Extract the (x, y) coordinate from the center of the cell holding the provided text.  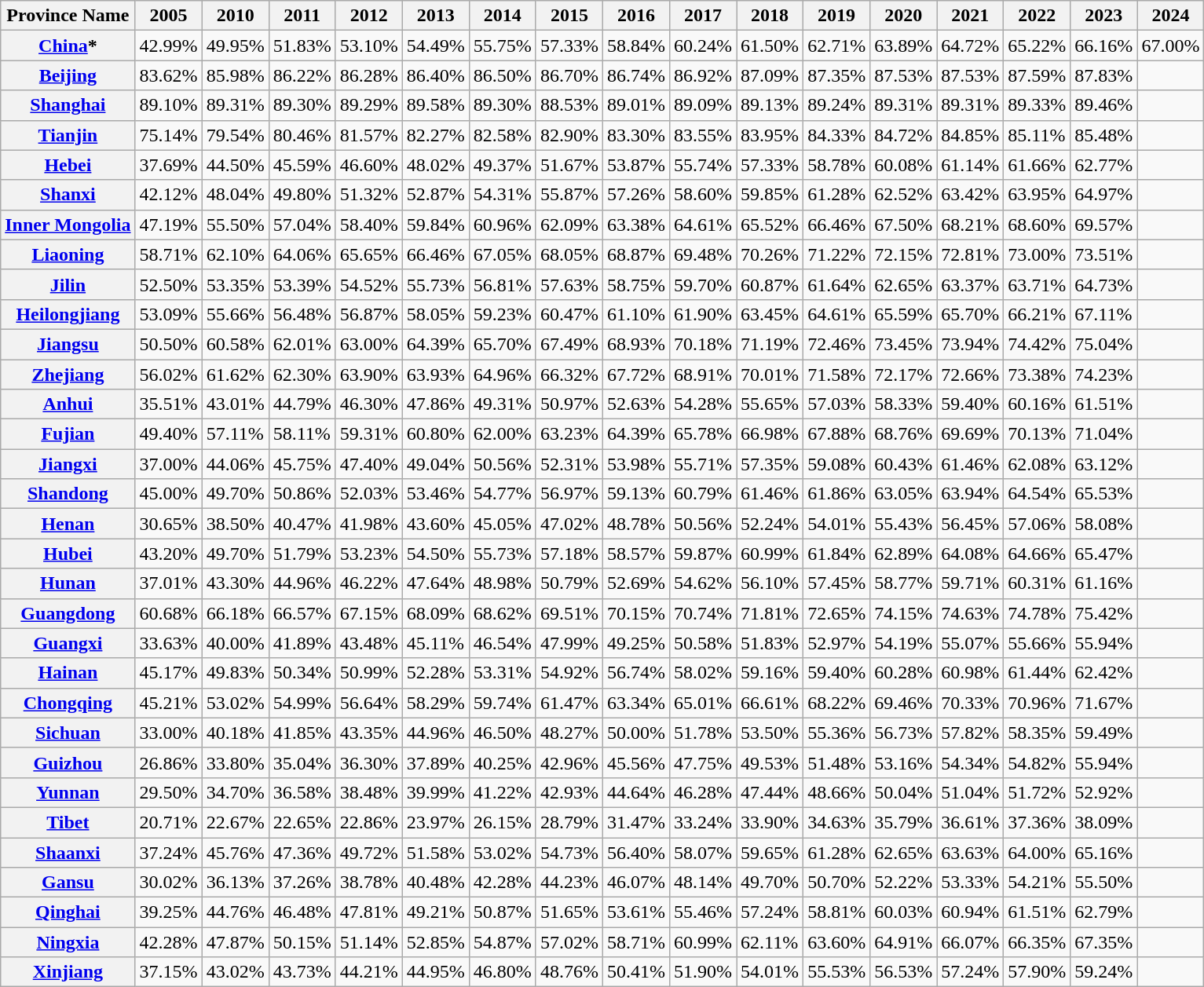
55.74% (702, 165)
46.22% (369, 583)
72.46% (837, 344)
46.80% (503, 972)
45.56% (636, 762)
67.00% (1170, 46)
61.10% (636, 314)
Hunan (68, 583)
57.35% (770, 464)
53.87% (636, 165)
66.21% (1037, 314)
Jiangxi (68, 464)
68.09% (435, 613)
67.11% (1104, 314)
44.50% (236, 165)
43.02% (236, 972)
50.58% (702, 643)
44.95% (435, 972)
Zhejiang (68, 375)
33.80% (236, 762)
45.17% (168, 673)
35.79% (903, 822)
47.40% (369, 464)
89.33% (1037, 105)
Shandong (68, 494)
82.58% (503, 135)
56.10% (770, 583)
Jilin (68, 284)
53.16% (903, 762)
83.30% (636, 135)
57.02% (569, 942)
53.98% (636, 464)
54.52% (369, 284)
89.58% (435, 105)
86.40% (435, 75)
82.27% (435, 135)
37.36% (1037, 822)
52.24% (770, 524)
Guizhou (68, 762)
47.86% (435, 404)
65.47% (1104, 554)
40.47% (302, 524)
47.87% (236, 942)
89.01% (636, 105)
64.66% (1037, 554)
63.63% (971, 852)
49.80% (302, 195)
Xinjiang (68, 972)
59.08% (837, 464)
53.61% (636, 912)
55.46% (702, 912)
2018 (770, 16)
38.78% (369, 883)
68.76% (903, 434)
46.60% (369, 165)
Sichuan (68, 733)
46.50% (503, 733)
62.77% (1104, 165)
58.77% (903, 583)
52.28% (435, 673)
59.31% (369, 434)
64.91% (903, 942)
54.87% (503, 942)
60.80% (435, 434)
53.39% (302, 284)
Hainan (68, 673)
86.50% (503, 75)
88.53% (569, 105)
65.78% (702, 434)
47.19% (168, 225)
64.96% (503, 375)
58.57% (636, 554)
58.84% (636, 46)
33.24% (702, 822)
60.43% (903, 464)
48.76% (569, 972)
52.92% (1104, 792)
38.09% (1104, 822)
37.24% (168, 852)
58.07% (702, 852)
64.08% (971, 554)
52.31% (569, 464)
63.95% (1037, 195)
55.53% (837, 972)
34.70% (236, 792)
61.86% (837, 494)
47.36% (302, 852)
52.50% (168, 284)
66.98% (770, 434)
30.02% (168, 883)
46.07% (636, 883)
63.94% (971, 494)
60.24% (702, 46)
73.94% (971, 344)
47.44% (770, 792)
36.13% (236, 883)
58.75% (636, 284)
71.19% (770, 344)
75.14% (168, 135)
68.93% (636, 344)
63.23% (569, 434)
50.50% (168, 344)
49.31% (503, 404)
Shanghai (68, 105)
Jiangsu (68, 344)
47.64% (435, 583)
63.90% (369, 375)
71.22% (837, 254)
87.35% (837, 75)
37.89% (435, 762)
73.38% (1037, 375)
39.99% (435, 792)
59.87% (702, 554)
87.59% (1037, 75)
54.28% (702, 404)
61.84% (837, 554)
68.60% (1037, 225)
2020 (903, 16)
53.50% (770, 733)
45.21% (168, 703)
51.65% (569, 912)
Ningxia (68, 942)
61.16% (1104, 583)
Tibet (68, 822)
57.18% (569, 554)
67.49% (569, 344)
64.54% (1037, 494)
43.48% (369, 643)
67.88% (837, 434)
61.14% (971, 165)
86.92% (702, 75)
87.09% (770, 75)
79.54% (236, 135)
Shanxi (68, 195)
70.33% (971, 703)
66.61% (770, 703)
86.74% (636, 75)
43.01% (236, 404)
60.08% (903, 165)
59.65% (770, 852)
62.30% (302, 375)
60.58% (236, 344)
50.34% (302, 673)
53.35% (236, 284)
60.96% (503, 225)
54.34% (971, 762)
59.13% (636, 494)
51.72% (1037, 792)
49.04% (435, 464)
74.42% (1037, 344)
60.79% (702, 494)
49.72% (369, 852)
60.94% (971, 912)
Qinghai (68, 912)
56.81% (503, 284)
38.48% (369, 792)
59.23% (503, 314)
69.46% (903, 703)
84.72% (903, 135)
61.47% (569, 703)
48.98% (503, 583)
66.07% (971, 942)
68.87% (636, 254)
51.04% (971, 792)
45.75% (302, 464)
64.73% (1104, 284)
2005 (168, 16)
68.05% (569, 254)
37.01% (168, 583)
61.50% (770, 46)
48.02% (435, 165)
35.04% (302, 762)
68.91% (702, 375)
59.24% (1104, 972)
40.00% (236, 643)
85.11% (1037, 135)
Guangdong (68, 613)
45.76% (236, 852)
54.82% (1037, 762)
64.06% (302, 254)
22.65% (302, 822)
63.00% (369, 344)
53.33% (971, 883)
58.81% (837, 912)
49.95% (236, 46)
55.75% (503, 46)
59.85% (770, 195)
58.08% (1104, 524)
53.31% (503, 673)
70.13% (1037, 434)
73.45% (903, 344)
65.59% (903, 314)
38.50% (236, 524)
53.23% (369, 554)
86.70% (569, 75)
72.81% (971, 254)
70.26% (770, 254)
Tianjin (68, 135)
43.20% (168, 554)
70.01% (770, 375)
26.86% (168, 762)
54.21% (1037, 883)
Fujian (68, 434)
56.45% (971, 524)
55.43% (903, 524)
22.86% (369, 822)
50.99% (369, 673)
62.71% (837, 46)
40.18% (236, 733)
33.00% (168, 733)
59.49% (1104, 733)
54.31% (503, 195)
61.62% (236, 375)
Heilongjiang (68, 314)
65.16% (1104, 852)
33.90% (770, 822)
65.65% (369, 254)
66.57% (302, 613)
70.15% (636, 613)
58.02% (702, 673)
62.42% (1104, 673)
67.35% (1104, 942)
55.87% (569, 195)
52.03% (369, 494)
2015 (569, 16)
54.62% (702, 583)
58.11% (302, 434)
45.05% (503, 524)
40.48% (435, 883)
65.01% (702, 703)
55.07% (971, 643)
62.09% (569, 225)
59.70% (702, 284)
55.65% (770, 404)
62.10% (236, 254)
29.50% (168, 792)
67.72% (636, 375)
50.87% (503, 912)
84.85% (971, 135)
51.48% (837, 762)
49.40% (168, 434)
59.16% (770, 673)
30.65% (168, 524)
53.10% (369, 46)
50.41% (636, 972)
2017 (702, 16)
Chongqing (68, 703)
46.54% (503, 643)
72.66% (971, 375)
43.73% (302, 972)
2011 (302, 16)
70.74% (702, 613)
48.14% (702, 883)
73.00% (1037, 254)
75.04% (1104, 344)
66.18% (236, 613)
48.66% (837, 792)
57.03% (837, 404)
37.15% (168, 972)
33.63% (168, 643)
66.35% (1037, 942)
48.78% (636, 524)
61.90% (702, 314)
63.38% (636, 225)
45.59% (302, 165)
84.33% (837, 135)
81.57% (369, 135)
63.37% (971, 284)
64.97% (1104, 195)
54.77% (503, 494)
44.21% (369, 972)
62.79% (1104, 912)
51.14% (369, 942)
89.46% (1104, 105)
70.96% (1037, 703)
57.26% (636, 195)
2019 (837, 16)
23.97% (435, 822)
41.89% (302, 643)
57.82% (971, 733)
47.99% (569, 643)
59.74% (503, 703)
64.72% (971, 46)
58.60% (702, 195)
64.00% (1037, 852)
74.15% (903, 613)
56.02% (168, 375)
Anhui (68, 404)
89.29% (369, 105)
Guangxi (68, 643)
62.89% (903, 554)
46.30% (369, 404)
57.90% (1037, 972)
74.78% (1037, 613)
2023 (1104, 16)
57.45% (837, 583)
50.00% (636, 733)
45.11% (435, 643)
63.12% (1104, 464)
72.65% (837, 613)
56.48% (302, 314)
69.69% (971, 434)
43.60% (435, 524)
41.98% (369, 524)
20.71% (168, 822)
2012 (369, 16)
63.71% (1037, 284)
71.81% (770, 613)
Shaanxi (68, 852)
68.21% (971, 225)
2022 (1037, 16)
75.42% (1104, 613)
89.09% (702, 105)
48.27% (569, 733)
43.30% (236, 583)
58.33% (903, 404)
China* (68, 46)
74.23% (1104, 375)
50.86% (302, 494)
Province Name (68, 16)
2013 (435, 16)
66.16% (1104, 46)
63.42% (971, 195)
58.05% (435, 314)
43.35% (369, 733)
50.15% (302, 942)
51.58% (435, 852)
61.66% (1037, 165)
Gansu (68, 883)
54.49% (435, 46)
44.64% (636, 792)
28.79% (569, 822)
2010 (236, 16)
42.93% (569, 792)
58.35% (1037, 733)
52.22% (903, 883)
67.15% (369, 613)
59.71% (971, 583)
57.11% (236, 434)
86.28% (369, 75)
58.78% (837, 165)
63.93% (435, 375)
51.79% (302, 554)
2014 (503, 16)
52.63% (636, 404)
39.25% (168, 912)
62.00% (503, 434)
53.09% (168, 314)
61.64% (837, 284)
49.53% (770, 762)
63.34% (636, 703)
82.90% (569, 135)
57.06% (1037, 524)
71.04% (1104, 434)
71.67% (1104, 703)
56.73% (903, 733)
54.99% (302, 703)
22.67% (236, 822)
52.69% (636, 583)
83.55% (702, 135)
55.36% (837, 733)
69.57% (1104, 225)
47.75% (702, 762)
37.69% (168, 165)
73.51% (1104, 254)
50.04% (903, 792)
68.62% (503, 613)
72.17% (903, 375)
61.44% (1037, 673)
80.46% (302, 135)
46.48% (302, 912)
54.73% (569, 852)
47.81% (369, 912)
62.01% (302, 344)
54.50% (435, 554)
62.08% (1037, 464)
55.71% (702, 464)
49.25% (636, 643)
31.47% (636, 822)
56.53% (903, 972)
41.22% (503, 792)
83.62% (168, 75)
65.53% (1104, 494)
89.24% (837, 105)
42.12% (168, 195)
42.99% (168, 46)
Henan (68, 524)
44.06% (236, 464)
63.60% (837, 942)
69.48% (702, 254)
85.98% (236, 75)
67.05% (503, 254)
51.90% (702, 972)
60.28% (903, 673)
41.85% (302, 733)
63.89% (903, 46)
60.16% (1037, 404)
56.64% (369, 703)
68.22% (837, 703)
51.67% (569, 165)
52.87% (435, 195)
Yunnan (68, 792)
60.31% (1037, 583)
74.63% (971, 613)
36.30% (369, 762)
83.95% (770, 135)
60.47% (569, 314)
54.92% (569, 673)
62.52% (903, 195)
58.40% (369, 225)
67.50% (903, 225)
71.58% (837, 375)
2021 (971, 16)
Liaoning (68, 254)
42.96% (569, 762)
69.51% (569, 613)
85.48% (1104, 135)
60.68% (168, 613)
34.63% (837, 822)
48.04% (236, 195)
60.98% (971, 673)
37.26% (302, 883)
56.97% (569, 494)
44.79% (302, 404)
89.13% (770, 105)
36.58% (302, 792)
49.21% (435, 912)
50.70% (837, 883)
44.23% (569, 883)
40.25% (503, 762)
Inner Mongolia (68, 225)
56.87% (369, 314)
46.28% (702, 792)
66.32% (569, 375)
52.85% (435, 942)
63.05% (903, 494)
57.63% (569, 284)
52.97% (837, 643)
50.97% (569, 404)
2024 (1170, 16)
49.83% (236, 673)
57.04% (302, 225)
26.15% (503, 822)
56.40% (636, 852)
56.74% (636, 673)
Hebei (68, 165)
Beijing (68, 75)
65.52% (770, 225)
60.87% (770, 284)
44.76% (236, 912)
47.02% (569, 524)
89.10% (168, 105)
36.61% (971, 822)
Hubei (68, 554)
70.18% (702, 344)
37.00% (168, 464)
54.19% (903, 643)
62.11% (770, 942)
51.32% (369, 195)
51.78% (702, 733)
53.46% (435, 494)
59.84% (435, 225)
49.37% (503, 165)
2016 (636, 16)
50.79% (569, 583)
65.22% (1037, 46)
86.22% (302, 75)
72.15% (903, 254)
35.51% (168, 404)
60.03% (903, 912)
58.29% (435, 703)
45.00% (168, 494)
87.83% (1104, 75)
63.45% (770, 314)
